Output the (x, y) coordinate of the center of the cell containing the given text.  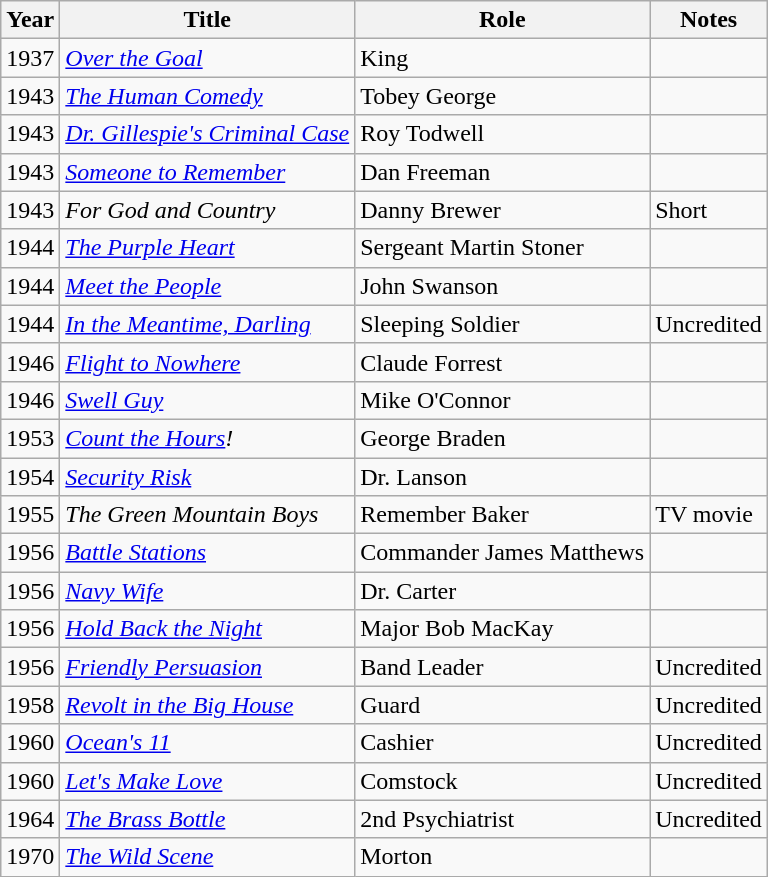
1970 (30, 857)
Sleeping Soldier (502, 324)
Let's Make Love (208, 781)
Dr. Carter (502, 591)
Revolt in the Big House (208, 705)
Guard (502, 705)
Security Risk (208, 477)
For God and Country (208, 210)
Ocean's 11 (208, 743)
In the Meantime, Darling (208, 324)
George Braden (502, 438)
Notes (709, 20)
King (502, 58)
Major Bob MacKay (502, 629)
Title (208, 20)
Cashier (502, 743)
Dan Freeman (502, 172)
Count the Hours! (208, 438)
Meet the People (208, 286)
Year (30, 20)
Danny Brewer (502, 210)
Tobey George (502, 96)
Commander James Matthews (502, 553)
1937 (30, 58)
Short (709, 210)
Dr. Lanson (502, 477)
1953 (30, 438)
1954 (30, 477)
Someone to Remember (208, 172)
Comstock (502, 781)
Hold Back the Night (208, 629)
Sergeant Martin Stoner (502, 248)
Friendly Persuasion (208, 667)
Roy Todwell (502, 134)
Flight to Nowhere (208, 362)
The Green Mountain Boys (208, 515)
Mike O'Connor (502, 400)
1964 (30, 819)
The Purple Heart (208, 248)
Swell Guy (208, 400)
Role (502, 20)
Band Leader (502, 667)
2nd Psychiatrist (502, 819)
Navy Wife (208, 591)
1955 (30, 515)
Battle Stations (208, 553)
The Wild Scene (208, 857)
The Human Comedy (208, 96)
The Brass Bottle (208, 819)
Remember Baker (502, 515)
Morton (502, 857)
Claude Forrest (502, 362)
Over the Goal (208, 58)
John Swanson (502, 286)
TV movie (709, 515)
1958 (30, 705)
Dr. Gillespie's Criminal Case (208, 134)
